Detect which cell encompasses the target text, then output its [X, Y] center coordinate. 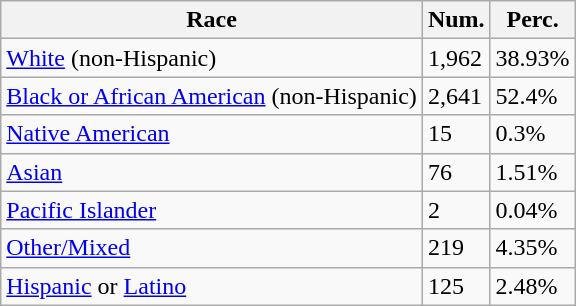
0.04% [532, 210]
Asian [212, 172]
15 [456, 134]
2 [456, 210]
Hispanic or Latino [212, 286]
White (non-Hispanic) [212, 58]
Num. [456, 20]
Black or African American (non-Hispanic) [212, 96]
38.93% [532, 58]
4.35% [532, 248]
Pacific Islander [212, 210]
2.48% [532, 286]
Native American [212, 134]
Other/Mixed [212, 248]
2,641 [456, 96]
219 [456, 248]
1,962 [456, 58]
0.3% [532, 134]
Perc. [532, 20]
1.51% [532, 172]
125 [456, 286]
Race [212, 20]
52.4% [532, 96]
76 [456, 172]
